Output the (X, Y) coordinate of the center of the cell containing the given text.  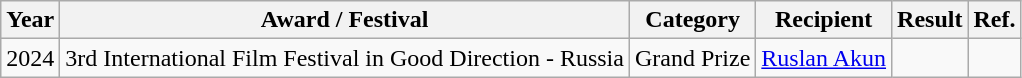
3rd International Film Festival in Good Direction - Russia (345, 58)
Ruslan Akun (824, 58)
Award / Festival (345, 20)
2024 (30, 58)
Ref. (994, 20)
Result (930, 20)
Recipient (824, 20)
Year (30, 20)
Category (692, 20)
Grand Prize (692, 58)
